From the cell containing the given text, extract its center point as [x, y] coordinate. 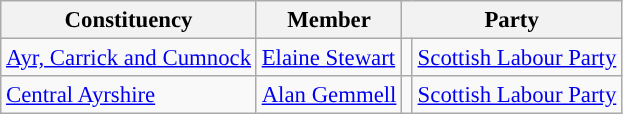
Party [512, 20]
Constituency [129, 20]
Central Ayrshire [129, 95]
Ayr, Carrick and Cumnock [129, 58]
Elaine Stewart [328, 58]
Alan Gemmell [328, 95]
Member [328, 20]
